Capture the cell that displays the provided text and extract its [X, Y] central coordinate. 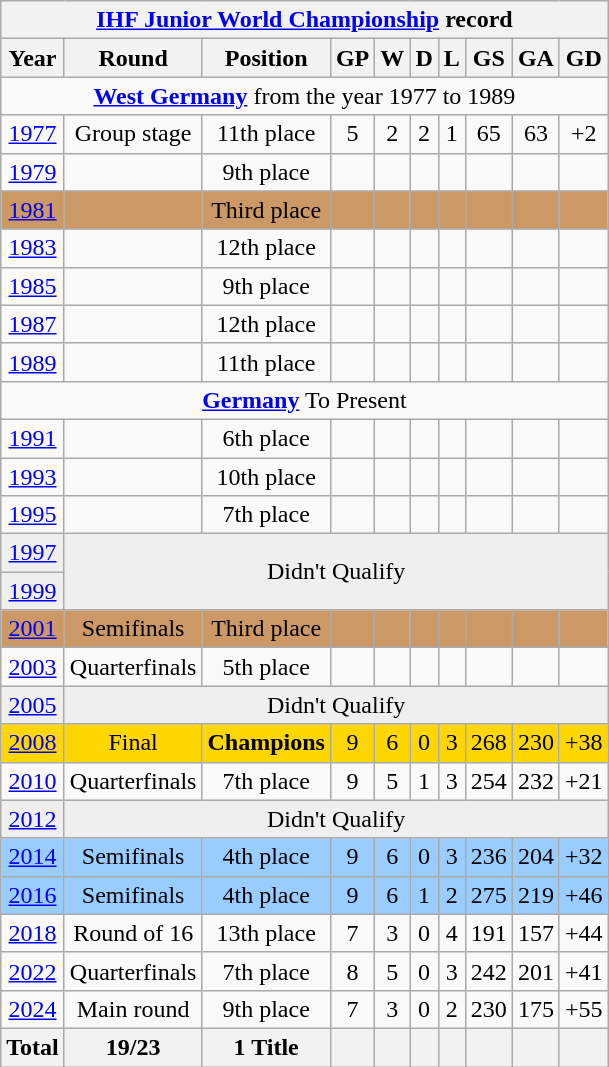
1993 [33, 477]
Total [33, 1047]
2003 [33, 667]
+55 [584, 1009]
5th place [266, 667]
+44 [584, 933]
19/23 [133, 1047]
Group stage [133, 134]
Position [266, 58]
Round of 16 [133, 933]
4 [452, 933]
+41 [584, 971]
6th place [266, 438]
Main round [133, 1009]
254 [488, 781]
1987 [33, 324]
West Germany from the year 1977 to 1989 [304, 96]
+38 [584, 743]
219 [536, 895]
2024 [33, 1009]
2022 [33, 971]
1983 [33, 248]
GA [536, 58]
1979 [33, 172]
201 [536, 971]
1977 [33, 134]
1981 [33, 210]
W [392, 58]
204 [536, 857]
2012 [33, 819]
+21 [584, 781]
+46 [584, 895]
65 [488, 134]
2001 [33, 629]
+32 [584, 857]
GP [352, 58]
L [452, 58]
GS [488, 58]
2008 [33, 743]
GD [584, 58]
2010 [33, 781]
Final [133, 743]
IHF Junior World Championship record [304, 20]
1999 [33, 591]
1 Title [266, 1047]
Champions [266, 743]
175 [536, 1009]
8 [352, 971]
2016 [33, 895]
236 [488, 857]
Year [33, 58]
275 [488, 895]
268 [488, 743]
1991 [33, 438]
10th place [266, 477]
1985 [33, 286]
Germany To Present [304, 400]
D [424, 58]
1995 [33, 515]
13th place [266, 933]
1997 [33, 553]
242 [488, 971]
191 [488, 933]
157 [536, 933]
1989 [33, 362]
63 [536, 134]
232 [536, 781]
2018 [33, 933]
2005 [33, 705]
+2 [584, 134]
2014 [33, 857]
Round [133, 58]
